Capture the cell that displays the provided text and extract its [X, Y] central coordinate. 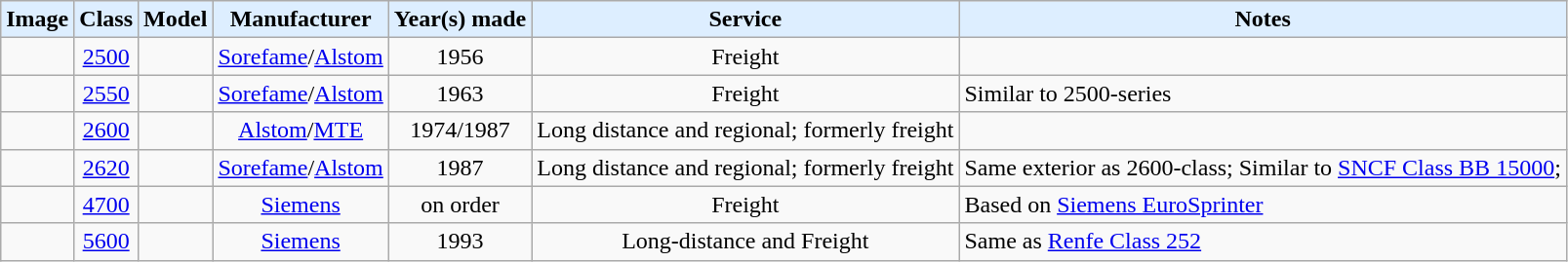
Long-distance and Freight [745, 242]
Based on Siemens EuroSprinter [1263, 205]
2600 [106, 131]
Class [106, 19]
5600 [106, 242]
Image [37, 19]
4700 [106, 205]
1993 [460, 242]
Similar to 2500-series [1263, 94]
Manufacturer [301, 19]
1963 [460, 94]
Notes [1263, 19]
Service [745, 19]
1956 [460, 56]
2500 [106, 56]
2550 [106, 94]
on order [460, 205]
Same as Renfe Class 252 [1263, 242]
Alstom/MTE [301, 131]
Year(s) made [460, 19]
Same exterior as 2600-class; Similar to SNCF Class BB 15000; [1263, 168]
2620 [106, 168]
1987 [460, 168]
1974/1987 [460, 131]
Model [176, 19]
